For the text-containing cell, return its midpoint in [X, Y] coordinate format. 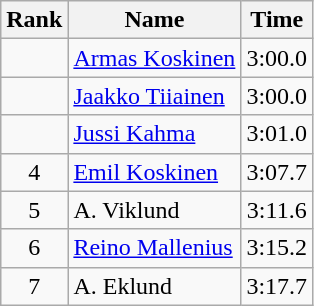
Name [154, 20]
6 [34, 248]
4 [34, 172]
3:17.7 [277, 286]
Emil Koskinen [154, 172]
3:11.6 [277, 210]
3:15.2 [277, 248]
Reino Mallenius [154, 248]
5 [34, 210]
Jaakko Tiiainen [154, 96]
A. Viklund [154, 210]
Armas Koskinen [154, 58]
A. Eklund [154, 286]
3:01.0 [277, 134]
7 [34, 286]
3:07.7 [277, 172]
Time [277, 20]
Rank [34, 20]
Jussi Kahma [154, 134]
